Capture the cell that displays the provided text and extract its (x, y) central coordinate. 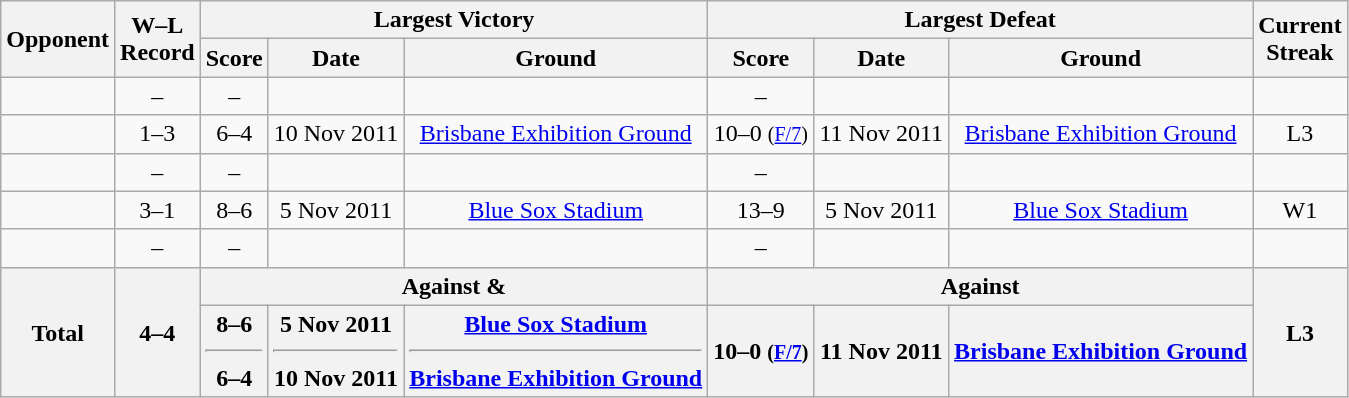
1–3 (158, 134)
Opponent (58, 39)
Total (58, 332)
Against (980, 286)
CurrentStreak (1300, 39)
8–66–4 (234, 351)
6–4 (234, 134)
8–6 (234, 210)
Blue Sox StadiumBrisbane Exhibition Ground (556, 351)
13–9 (761, 210)
10 Nov 2011 (336, 134)
W–LRecord (158, 39)
Largest Defeat (980, 20)
5 Nov 201110 Nov 2011 (336, 351)
Against & (454, 286)
4–4 (158, 332)
3–1 (158, 210)
Largest Victory (454, 20)
W1 (1300, 210)
